Output the (x, y) coordinate of the center of the cell containing the given text.  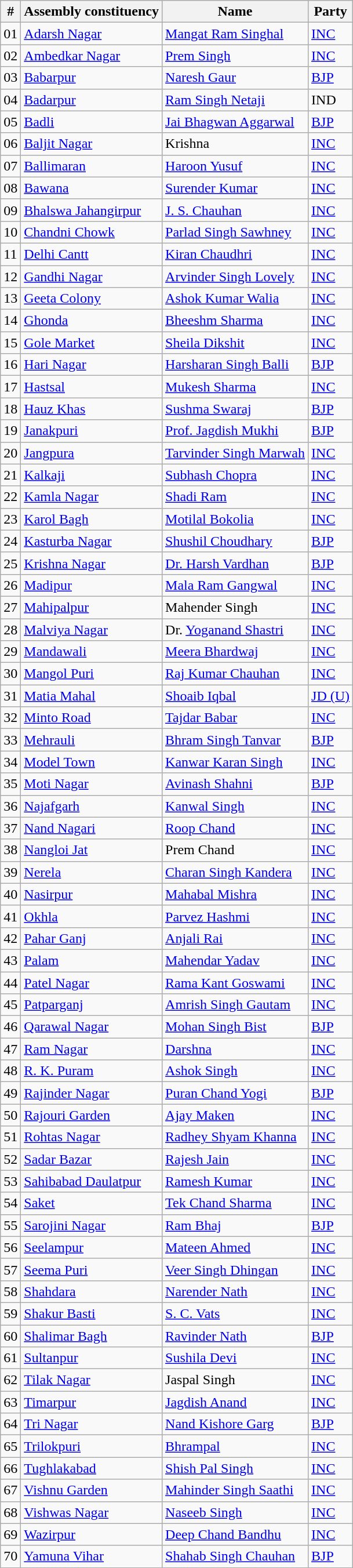
46 (10, 1027)
Anjali Rai (235, 938)
20 (10, 453)
Nerela (92, 872)
Raj Kumar Chauhan (235, 674)
Mandawali (92, 652)
51 (10, 1137)
Okhla (92, 916)
59 (10, 1313)
Badarpur (92, 100)
19 (10, 431)
64 (10, 1424)
10 (10, 232)
Mehrauli (92, 740)
Ashok Kumar Walia (235, 299)
Nasirpur (92, 894)
Gandhi Nagar (92, 277)
Darshna (235, 1049)
60 (10, 1335)
Tek Chand Sharma (235, 1203)
62 (10, 1380)
Meera Bhardwaj (235, 652)
Shoaib Iqbal (235, 696)
37 (10, 828)
15 (10, 343)
Nangloi Jat (92, 850)
Shish Pal Singh (235, 1468)
IND (330, 100)
Mahendar Yadav (235, 960)
Bhalswa Jahangirpur (92, 210)
Bhrampal (235, 1446)
40 (10, 894)
Hauz Khas (92, 409)
Patel Nagar (92, 983)
Hari Nagar (92, 365)
Kamla Nagar (92, 497)
Matia Mahal (92, 696)
Harsharan Singh Balli (235, 365)
Pahar Ganj (92, 938)
27 (10, 607)
Karol Bagh (92, 519)
41 (10, 916)
43 (10, 960)
Seema Puri (92, 1269)
JD (U) (330, 696)
Parvez Hashmi (235, 916)
Prem Chand (235, 850)
66 (10, 1468)
Model Town (92, 762)
Naresh Gaur (235, 78)
Sahibabad Daulatpur (92, 1181)
Sultanpur (92, 1358)
Shushil Choudhary (235, 541)
Mala Ram Gangwal (235, 585)
Rajesh Jain (235, 1159)
Dr. Yoganand Shastri (235, 629)
Ravinder Nath (235, 1335)
Tughlakabad (92, 1468)
44 (10, 983)
55 (10, 1225)
# (10, 12)
Wazirpur (92, 1534)
57 (10, 1269)
34 (10, 762)
Ajay Maken (235, 1115)
53 (10, 1181)
23 (10, 519)
06 (10, 144)
Surender Kumar (235, 188)
Charan Singh Kandera (235, 872)
Yamuna Vihar (92, 1556)
01 (10, 34)
Rajinder Nagar (92, 1093)
54 (10, 1203)
Moti Nagar (92, 784)
Veer Singh Dhingan (235, 1269)
Tajdar Babar (235, 718)
02 (10, 56)
Kiran Chaudhri (235, 254)
Parlad Singh Sawhney (235, 232)
Chandni Chowk (92, 232)
25 (10, 563)
Baljit Nagar (92, 144)
30 (10, 674)
13 (10, 299)
Jagdish Anand (235, 1402)
Sarojini Nagar (92, 1225)
24 (10, 541)
Gole Market (92, 343)
16 (10, 365)
Mangol Puri (92, 674)
Krishna (235, 144)
Mateen Ahmed (235, 1247)
52 (10, 1159)
Shahdara (92, 1291)
R. K. Puram (92, 1071)
Shahab Singh Chauhan (235, 1556)
Puran Chand Yogi (235, 1093)
Mohan Singh Bist (235, 1027)
Palam (92, 960)
07 (10, 166)
Adarsh Nagar (92, 34)
Narender Nath (235, 1291)
21 (10, 475)
48 (10, 1071)
29 (10, 652)
Nand Kishore Garg (235, 1424)
45 (10, 1005)
04 (10, 100)
03 (10, 78)
Rajouri Garden (92, 1115)
67 (10, 1490)
Mahabal Mishra (235, 894)
12 (10, 277)
Ghonda (92, 321)
Shakur Basti (92, 1313)
Mangat Ram Singhal (235, 34)
35 (10, 784)
Motilal Bokolia (235, 519)
Tarvinder Singh Marwah (235, 453)
Arvinder Singh Lovely (235, 277)
Mahipalpur (92, 607)
Bheeshm Sharma (235, 321)
Kanwar Karan Singh (235, 762)
Bhram Singh Tanvar (235, 740)
Deep Chand Bandhu (235, 1534)
J. S. Chauhan (235, 210)
47 (10, 1049)
S. C. Vats (235, 1313)
Prof. Jagdish Mukhi (235, 431)
11 (10, 254)
Sadar Bazar (92, 1159)
Ram Nagar (92, 1049)
Assembly constituency (92, 12)
Patparganj (92, 1005)
Shalimar Bagh (92, 1335)
Janakpuri (92, 431)
Rohtas Nagar (92, 1137)
Madipur (92, 585)
Subhash Chopra (235, 475)
Sushila Devi (235, 1358)
Kasturba Nagar (92, 541)
Vishwas Nagar (92, 1512)
Timarpur (92, 1402)
Jai Bhagwan Aggarwal (235, 122)
70 (10, 1556)
22 (10, 497)
Mahinder Singh Saathi (235, 1490)
17 (10, 387)
Ambedkar Nagar (92, 56)
Kalkaji (92, 475)
Vishnu Garden (92, 1490)
63 (10, 1402)
31 (10, 696)
Shadi Ram (235, 497)
Geeta Colony (92, 299)
Mahender Singh (235, 607)
Jangpura (92, 453)
Babarpur (92, 78)
Rama Kant Goswami (235, 983)
38 (10, 850)
32 (10, 718)
Saket (92, 1203)
28 (10, 629)
Minto Road (92, 718)
Avinash Shahni (235, 784)
Ram Bhaj (235, 1225)
05 (10, 122)
50 (10, 1115)
26 (10, 585)
42 (10, 938)
Nand Nagari (92, 828)
14 (10, 321)
36 (10, 806)
Radhey Shyam Khanna (235, 1137)
Sushma Swaraj (235, 409)
56 (10, 1247)
Malviya Nagar (92, 629)
Name (235, 12)
Jaspal Singh (235, 1380)
61 (10, 1358)
Ram Singh Netaji (235, 100)
Kanwal Singh (235, 806)
69 (10, 1534)
Ballimaran (92, 166)
Mukesh Sharma (235, 387)
65 (10, 1446)
Party (330, 12)
Badli (92, 122)
Najafgarh (92, 806)
68 (10, 1512)
Sheila Dikshit (235, 343)
18 (10, 409)
Hastsal (92, 387)
Delhi Cantt (92, 254)
Seelampur (92, 1247)
Haroon Yusuf (235, 166)
58 (10, 1291)
Tilak Nagar (92, 1380)
Prem Singh (235, 56)
Amrish Singh Gautam (235, 1005)
08 (10, 188)
39 (10, 872)
33 (10, 740)
09 (10, 210)
Dr. Harsh Vardhan (235, 563)
Qarawal Nagar (92, 1027)
Ashok Singh (235, 1071)
Krishna Nagar (92, 563)
Ramesh Kumar (235, 1181)
Bawana (92, 188)
Trilokpuri (92, 1446)
49 (10, 1093)
Naseeb Singh (235, 1512)
Tri Nagar (92, 1424)
Roop Chand (235, 828)
